From the cell containing the given text, extract its center point as (x, y) coordinate. 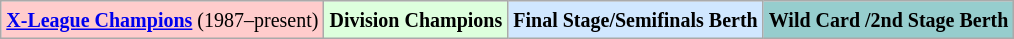
Final Stage/Semifinals Berth (636, 20)
Wild Card /2nd Stage Berth (888, 20)
X-League Champions (1987–present) (162, 20)
Division Champions (416, 20)
